Detect which cell encompasses the target text, then output its (x, y) center coordinate. 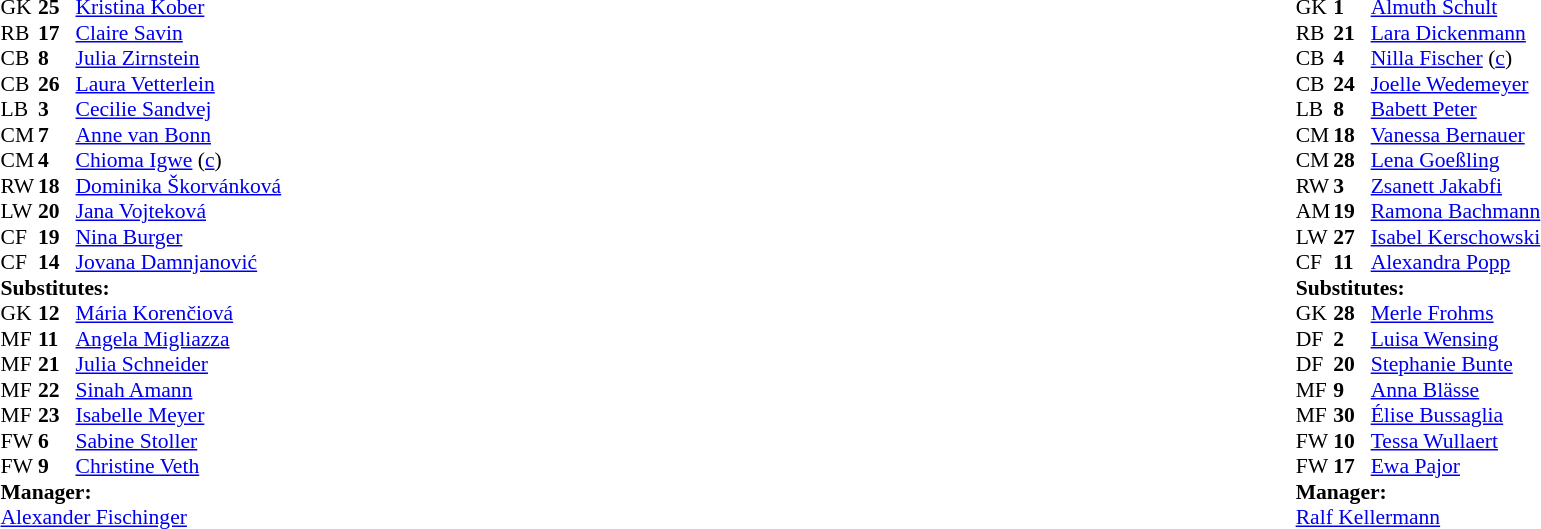
Isabel Kerschowski (1456, 237)
Tessa Wullaert (1456, 441)
26 (57, 84)
AM (1315, 211)
Christine Veth (179, 467)
14 (57, 263)
Nilla Fischer (c) (1456, 59)
22 (57, 390)
27 (1352, 237)
Angela Migliazza (179, 339)
Joelle Wedemeyer (1456, 84)
Sabine Stoller (179, 441)
Ewa Pajor (1456, 467)
Vanessa Bernauer (1456, 135)
Élise Bussaglia (1456, 415)
Lena Goeßling (1456, 161)
Sinah Amann (179, 390)
23 (57, 415)
Luisa Wensing (1456, 339)
Jovana Damnjanović (179, 263)
Julia Schneider (179, 365)
2 (1352, 339)
Isabelle Meyer (179, 415)
7 (57, 135)
Laura Vetterlein (179, 84)
6 (57, 441)
12 (57, 313)
30 (1352, 415)
Cecilie Sandvej (179, 109)
Babett Peter (1456, 109)
Julia Zirnstein (179, 59)
Mária Korenčiová (179, 313)
Jana Vojteková (179, 211)
Chioma Igwe (c) (179, 161)
Anna Blässe (1456, 390)
Claire Savin (179, 33)
24 (1352, 84)
Zsanett Jakabfi (1456, 186)
Alexandra Popp (1456, 263)
Merle Frohms (1456, 313)
Stephanie Bunte (1456, 365)
Lara Dickenmann (1456, 33)
Ramona Bachmann (1456, 211)
Nina Burger (179, 237)
Dominika Škorvánková (179, 186)
10 (1352, 441)
Anne van Bonn (179, 135)
